Output the (x, y) coordinate of the center of the cell containing the given text.  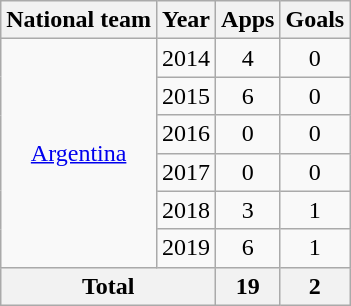
2018 (186, 210)
2016 (186, 134)
2014 (186, 58)
Goals (315, 20)
Apps (248, 20)
2015 (186, 96)
Total (108, 286)
2017 (186, 172)
Year (186, 20)
2 (315, 286)
4 (248, 58)
19 (248, 286)
3 (248, 210)
Argentina (79, 153)
National team (79, 20)
2019 (186, 248)
